Identify which cell holds the provided text, then report its [x, y] central coordinate. 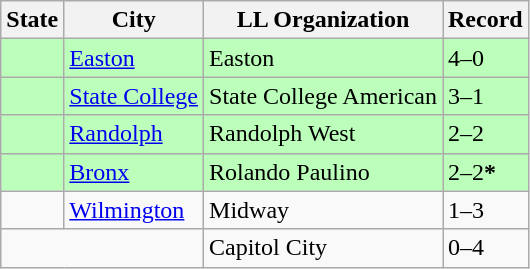
Bronx [134, 172]
Midway [324, 210]
1–3 [485, 210]
State College [134, 96]
0–4 [485, 248]
2–2 [485, 134]
State [32, 20]
Randolph [134, 134]
4–0 [485, 58]
City [134, 20]
LL Organization [324, 20]
Randolph West [324, 134]
3–1 [485, 96]
Record [485, 20]
State College American [324, 96]
2–2* [485, 172]
Rolando Paulino [324, 172]
Capitol City [324, 248]
Wilmington [134, 210]
